From the cell containing the given text, extract its center point as [x, y] coordinate. 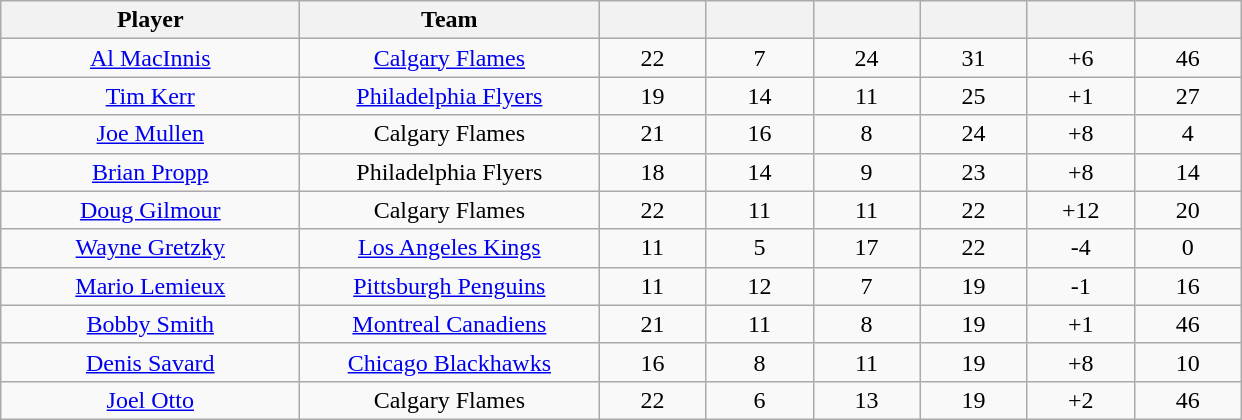
Montreal Canadiens [450, 324]
Player [150, 20]
Chicago Blackhawks [450, 362]
12 [760, 286]
6 [760, 400]
17 [866, 248]
4 [1188, 134]
25 [974, 96]
Doug Gilmour [150, 210]
Team [450, 20]
Joe Mullen [150, 134]
+2 [1080, 400]
27 [1188, 96]
-4 [1080, 248]
10 [1188, 362]
20 [1188, 210]
5 [760, 248]
Wayne Gretzky [150, 248]
31 [974, 58]
0 [1188, 248]
+12 [1080, 210]
Bobby Smith [150, 324]
18 [652, 172]
Joel Otto [150, 400]
Brian Propp [150, 172]
Pittsburgh Penguins [450, 286]
Al MacInnis [150, 58]
-1 [1080, 286]
Denis Savard [150, 362]
Mario Lemieux [150, 286]
Tim Kerr [150, 96]
23 [974, 172]
Los Angeles Kings [450, 248]
9 [866, 172]
13 [866, 400]
+6 [1080, 58]
